Output the (x, y) coordinate of the center of the cell containing the given text.  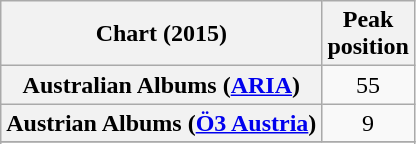
9 (368, 123)
Chart (2015) (162, 34)
Australian Albums (ARIA) (162, 85)
Peak position (368, 34)
55 (368, 85)
Austrian Albums (Ö3 Austria) (162, 123)
